Locate the cell with the specified text and output its [x, y] center coordinate. 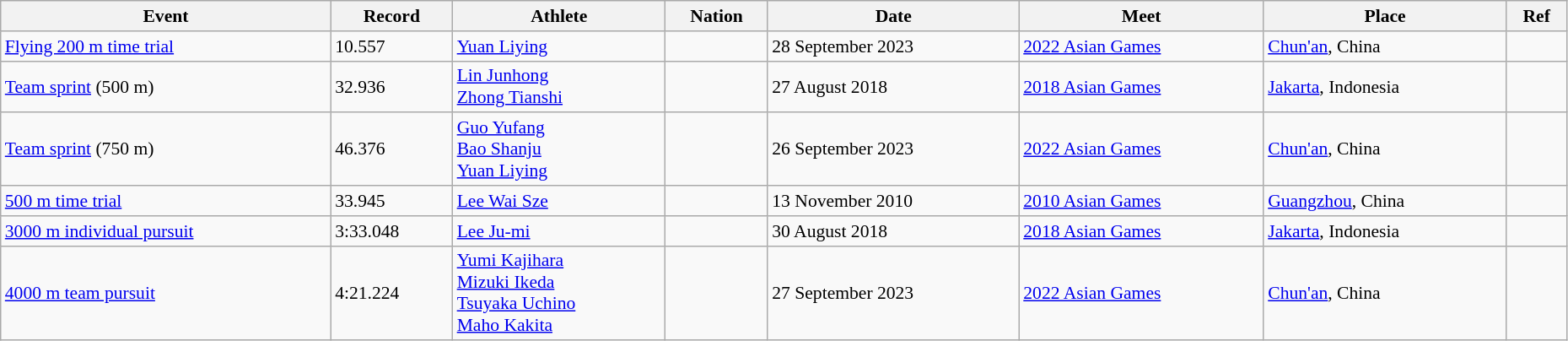
Date [893, 16]
Record [391, 16]
Guo YufangBao ShanjuYuan Liying [559, 150]
46.376 [391, 150]
Lee Ju-mi [559, 231]
4000 m team pursuit [165, 293]
3:33.048 [391, 231]
Place [1385, 16]
Flying 200 m time trial [165, 46]
Nation [717, 16]
Yuan Liying [559, 46]
13 November 2010 [893, 201]
Ref [1537, 16]
27 September 2023 [893, 293]
Yumi Kajihara Mizuki IkedaTsuyaka UchinoMaho Kakita [559, 293]
3000 m individual pursuit [165, 231]
Event [165, 16]
Guangzhou, China [1385, 201]
Team sprint (500 m) [165, 86]
Team sprint (750 m) [165, 150]
2010 Asian Games [1141, 201]
26 September 2023 [893, 150]
32.936 [391, 86]
27 August 2018 [893, 86]
10.557 [391, 46]
Meet [1141, 16]
28 September 2023 [893, 46]
33.945 [391, 201]
Athlete [559, 16]
Lee Wai Sze [559, 201]
30 August 2018 [893, 231]
Lin JunhongZhong Tianshi [559, 86]
500 m time trial [165, 201]
4:21.224 [391, 293]
